Detect which cell encompasses the target text, then output its (x, y) center coordinate. 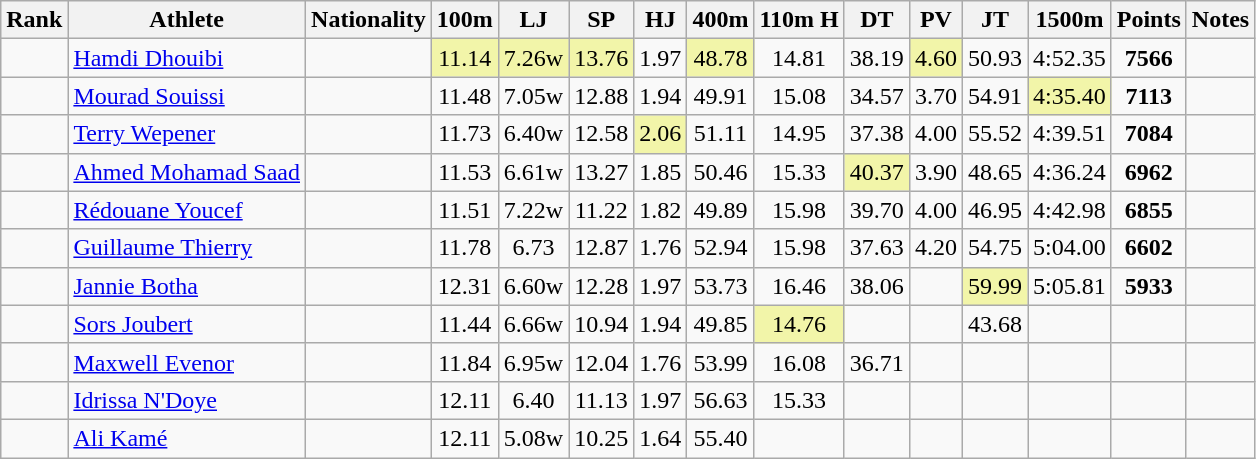
6.73 (533, 248)
2.06 (660, 134)
7084 (1148, 134)
1500m (1070, 20)
Hamdi Dhouibi (187, 58)
Rank (34, 20)
49.89 (720, 210)
4:39.51 (1070, 134)
7.05w (533, 96)
4:42.98 (1070, 210)
56.63 (720, 400)
50.93 (994, 58)
Ali Kamé (187, 438)
6.95w (533, 362)
Idrissa N'Doye (187, 400)
46.95 (994, 210)
48.65 (994, 172)
Maxwell Evenor (187, 362)
JT (994, 20)
39.70 (876, 210)
55.52 (994, 134)
5933 (1148, 286)
12.58 (602, 134)
12.28 (602, 286)
12.88 (602, 96)
53.73 (720, 286)
50.46 (720, 172)
38.19 (876, 58)
13.27 (602, 172)
6.60w (533, 286)
55.40 (720, 438)
54.75 (994, 248)
54.91 (994, 96)
11.44 (464, 324)
6.40w (533, 134)
Sors Joubert (187, 324)
400m (720, 20)
43.68 (994, 324)
53.99 (720, 362)
Jannie Botha (187, 286)
5.08w (533, 438)
110m H (799, 20)
49.91 (720, 96)
16.08 (799, 362)
14.76 (799, 324)
11.84 (464, 362)
48.78 (720, 58)
34.57 (876, 96)
16.46 (799, 286)
7113 (1148, 96)
40.37 (876, 172)
52.94 (720, 248)
6.40 (533, 400)
3.70 (936, 96)
14.95 (799, 134)
49.85 (720, 324)
1.64 (660, 438)
SP (602, 20)
6962 (1148, 172)
59.99 (994, 286)
12.04 (602, 362)
Mourad Souissi (187, 96)
LJ (533, 20)
Notes (1220, 20)
37.38 (876, 134)
38.06 (876, 286)
6.66w (533, 324)
12.87 (602, 248)
3.90 (936, 172)
13.76 (602, 58)
5:05.81 (1070, 286)
4.60 (936, 58)
7.26w (533, 58)
4:36.24 (1070, 172)
51.11 (720, 134)
11.22 (602, 210)
11.14 (464, 58)
4:35.40 (1070, 96)
Rédouane Youcef (187, 210)
Points (1148, 20)
Athlete (187, 20)
5:04.00 (1070, 248)
11.73 (464, 134)
11.53 (464, 172)
Ahmed Mohamad Saad (187, 172)
6855 (1148, 210)
14.81 (799, 58)
Terry Wepener (187, 134)
10.94 (602, 324)
6602 (1148, 248)
4:52.35 (1070, 58)
11.51 (464, 210)
7.22w (533, 210)
PV (936, 20)
Nationality (369, 20)
1.85 (660, 172)
15.08 (799, 96)
11.48 (464, 96)
7566 (1148, 58)
11.13 (602, 400)
10.25 (602, 438)
Guillaume Thierry (187, 248)
11.78 (464, 248)
36.71 (876, 362)
100m (464, 20)
6.61w (533, 172)
37.63 (876, 248)
1.82 (660, 210)
DT (876, 20)
HJ (660, 20)
12.31 (464, 286)
4.20 (936, 248)
